Search for the cell housing the specified text and yield its [X, Y] center coordinate. 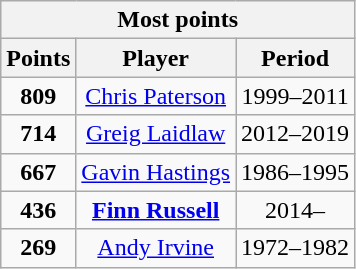
Most points [178, 20]
809 [38, 96]
Finn Russell [156, 210]
2014– [296, 210]
2012–2019 [296, 134]
1986–1995 [296, 172]
Player [156, 58]
436 [38, 210]
714 [38, 134]
1972–1982 [296, 248]
Gavin Hastings [156, 172]
Greig Laidlaw [156, 134]
Points [38, 58]
667 [38, 172]
Andy Irvine [156, 248]
269 [38, 248]
Period [296, 58]
1999–2011 [296, 96]
Chris Paterson [156, 96]
